Return (x, y) of the center of cell containing provided text 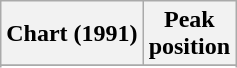
Peakposition (189, 34)
Chart (1991) (72, 34)
